Provide the [X, Y] coordinate of the cell's center where the given text is located.  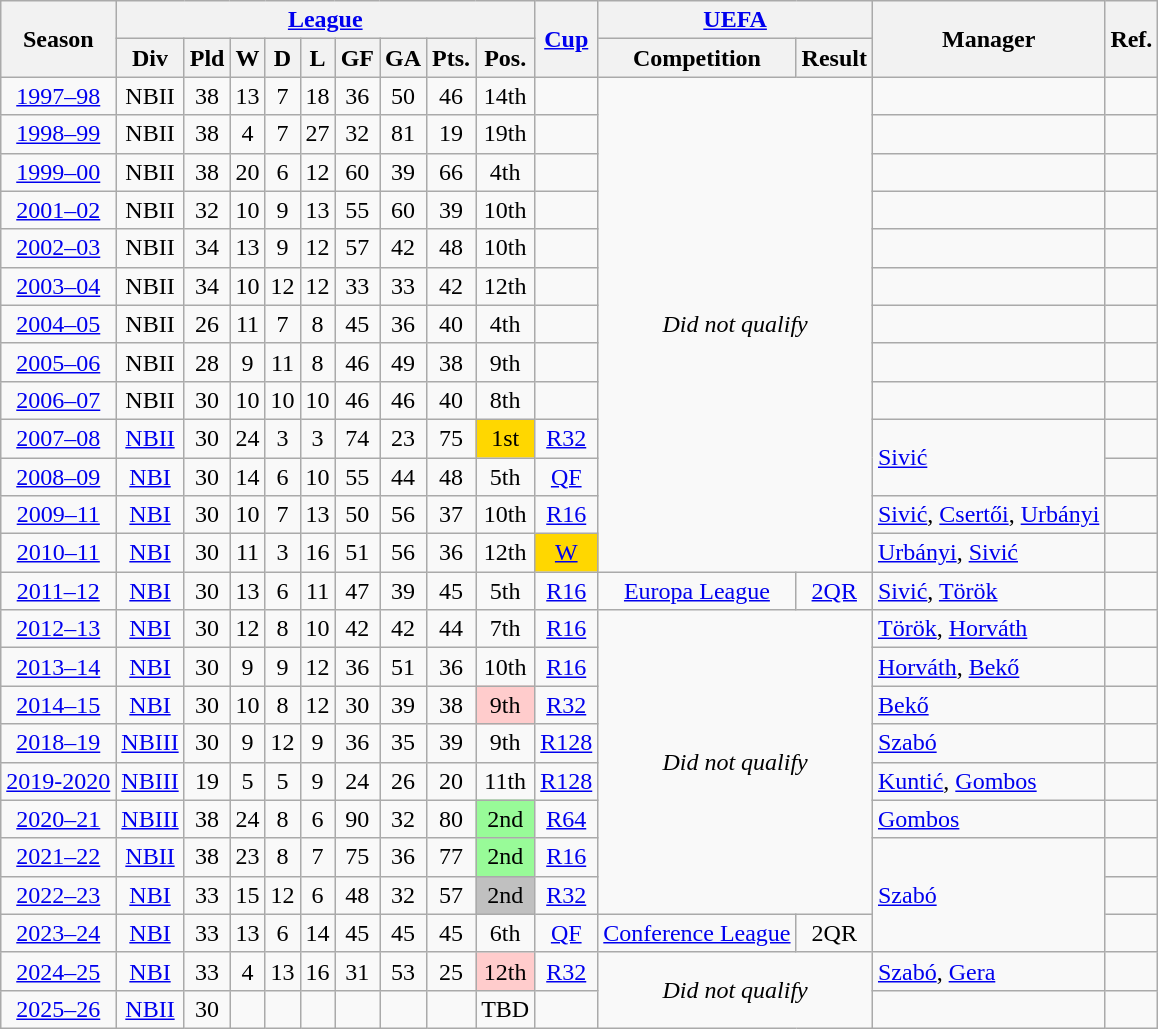
2022–23 [58, 895]
Urbányi, Sivić [988, 553]
1997–98 [58, 96]
Pos. [506, 58]
L [318, 58]
2013–14 [58, 667]
Sivić, Török [988, 591]
19th [506, 134]
1st [506, 438]
25 [452, 971]
49 [404, 362]
GA [404, 58]
Pts. [452, 58]
2025–26 [58, 1009]
66 [452, 172]
6th [506, 933]
2019-2020 [58, 781]
2003–04 [58, 286]
27 [318, 134]
League [326, 20]
2009–11 [58, 515]
2021–22 [58, 857]
53 [404, 971]
1999–00 [58, 172]
81 [404, 134]
Conference League [697, 933]
Sivić, Csertői, Urbányi [988, 515]
11th [506, 781]
Div [150, 58]
R64 [566, 819]
Sivić [988, 457]
Manager [988, 39]
Szabó, Gera [988, 971]
Török, Horváth [988, 629]
80 [452, 819]
TBD [506, 1009]
31 [357, 971]
2014–15 [58, 705]
Cup [566, 39]
Horváth, Bekő [988, 667]
8th [506, 400]
Season [58, 39]
GF [357, 58]
90 [357, 819]
74 [357, 438]
14th [506, 96]
2010–11 [58, 553]
1998–99 [58, 134]
2024–25 [58, 971]
2005–06 [58, 362]
47 [357, 591]
Europa League [697, 591]
Competition [697, 58]
2023–24 [58, 933]
2002–03 [58, 248]
UEFA [736, 20]
28 [207, 362]
77 [452, 857]
Kuntić, Gombos [988, 781]
Ref. [1132, 39]
2006–07 [58, 400]
37 [452, 515]
2007–08 [58, 438]
2011–12 [58, 591]
Pld [207, 58]
Gombos [988, 819]
2004–05 [58, 324]
2008–09 [58, 477]
Bekő [988, 705]
2018–19 [58, 743]
2020–21 [58, 819]
2001–02 [58, 210]
35 [404, 743]
7th [506, 629]
2012–13 [58, 629]
Result [834, 58]
15 [248, 895]
18 [318, 96]
D [282, 58]
